Determine the [X, Y] coordinate at the center of the cell enclosing the given text.  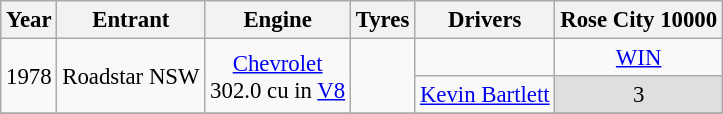
Entrant [131, 20]
Rose City 10000 [639, 20]
WIN [639, 58]
Drivers [485, 20]
1978 [29, 76]
Kevin Bartlett [485, 95]
Tyres [382, 20]
Year [29, 20]
Engine [278, 20]
Roadstar NSW [131, 76]
Chevrolet 302.0 cu in V8 [278, 76]
3 [639, 95]
